Output the [X, Y] coordinate of the center of the cell containing the given text.  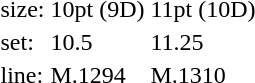
10.5 [98, 42]
